Locate the cell with the specified text and output its (x, y) center coordinate. 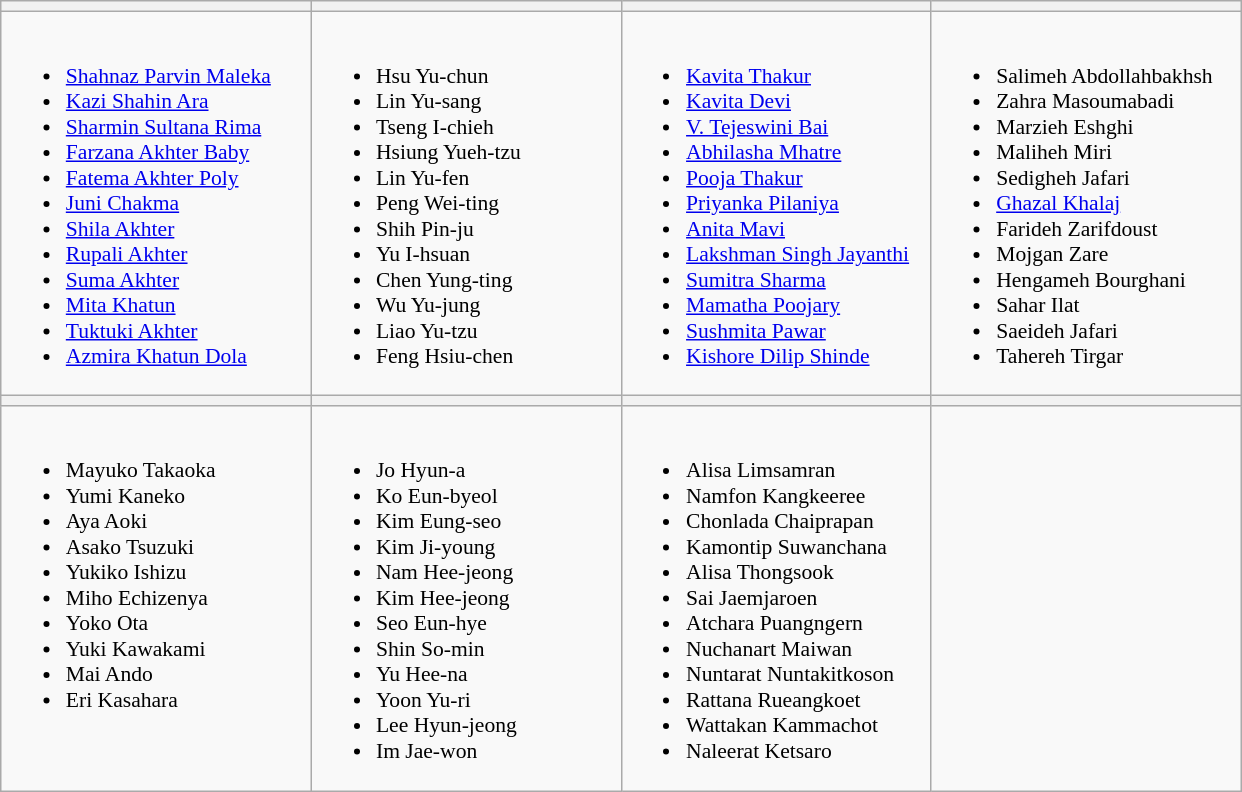
Hsu Yu-chunLin Yu-sangTseng I-chiehHsiung Yueh-tzuLin Yu-fenPeng Wei-tingShih Pin-juYu I-hsuanChen Yung-tingWu Yu-jungLiao Yu-tzuFeng Hsiu-chen (466, 204)
Jo Hyun-aKo Eun-byeolKim Eung-seoKim Ji-youngNam Hee-jeongKim Hee-jeongSeo Eun-hyeShin So-minYu Hee-naYoon Yu-riLee Hyun-jeongIm Jae-won (466, 598)
Mayuko TakaokaYumi KanekoAya AokiAsako TsuzukiYukiko IshizuMiho EchizenyaYoko OtaYuki KawakamiMai AndoEri Kasahara (156, 598)
